Pinpoint the cell where the given text exists, returning its (X, Y) midpoint coordinate. 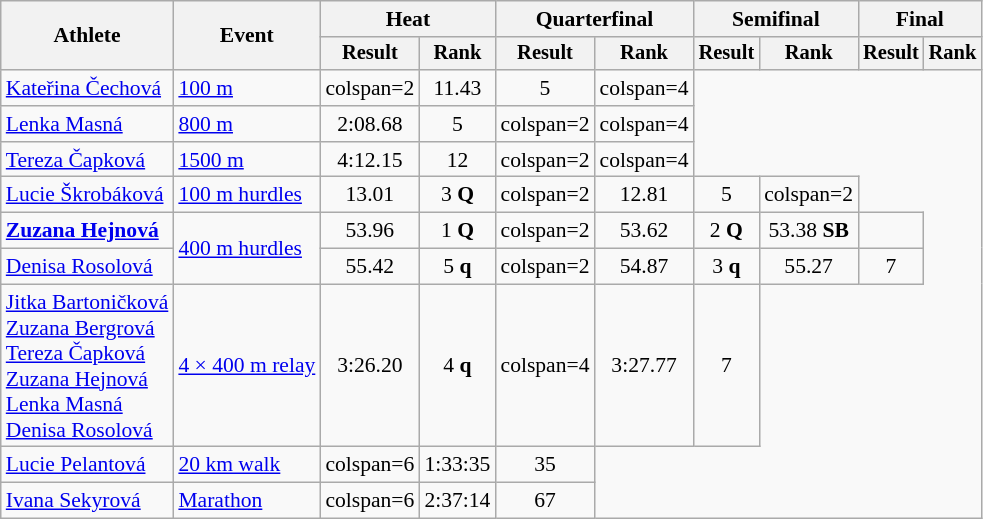
Athlete (88, 36)
Ivana Sekyrová (88, 501)
Jitka BartoničkováZuzana BergrováTereza ČapkováZuzana HejnováLenka MasnáDenisa Rosolová (88, 366)
55.27 (808, 267)
4:12.15 (370, 160)
3 q (727, 267)
55.42 (370, 267)
3:27.77 (644, 366)
3:26.20 (370, 366)
Quarterfinal (594, 19)
Final (920, 19)
54.87 (644, 267)
2:08.68 (370, 124)
Heat (408, 19)
53.96 (370, 231)
Marathon (246, 501)
67 (544, 501)
400 m hurdles (246, 248)
11.43 (457, 88)
53.38 SB (808, 231)
5 q (457, 267)
1:33:35 (457, 465)
Semifinal (776, 19)
Lucie Pelantová (88, 465)
Denisa Rosolová (88, 267)
Event (246, 36)
Tereza Čapková (88, 160)
53.62 (644, 231)
1 Q (457, 231)
100 m hurdles (246, 195)
Lucie Škrobáková (88, 195)
2 Q (727, 231)
1500 m (246, 160)
4 q (457, 366)
13.01 (370, 195)
20 km walk (246, 465)
3 Q (457, 195)
Lenka Masná (88, 124)
2:37:14 (457, 501)
4 × 400 m relay (246, 366)
100 m (246, 88)
12.81 (644, 195)
800 m (246, 124)
Kateřina Čechová (88, 88)
12 (457, 160)
Zuzana Hejnová (88, 231)
35 (544, 465)
